Return the (X, Y) coordinate for the center point of the cell that contains the specified text.  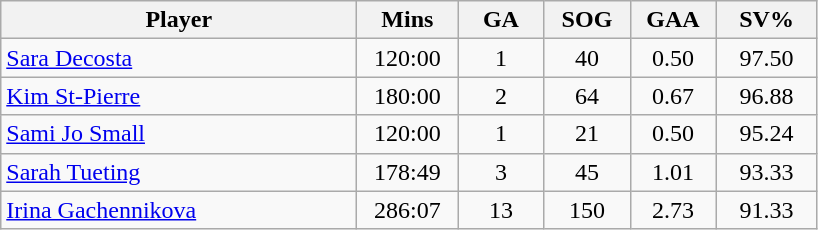
Player (179, 20)
45 (587, 172)
Sara Decosta (179, 58)
91.33 (766, 210)
SOG (587, 20)
96.88 (766, 96)
Sarah Tueting (179, 172)
0.67 (673, 96)
97.50 (766, 58)
GAA (673, 20)
21 (587, 134)
95.24 (766, 134)
3 (501, 172)
Mins (408, 20)
1.01 (673, 172)
178:49 (408, 172)
2.73 (673, 210)
180:00 (408, 96)
40 (587, 58)
Sami Jo Small (179, 134)
SV% (766, 20)
286:07 (408, 210)
64 (587, 96)
2 (501, 96)
GA (501, 20)
Kim St-Pierre (179, 96)
93.33 (766, 172)
Irina Gachennikova (179, 210)
150 (587, 210)
13 (501, 210)
